Find where the given text appears and provide that cell's center as [x, y] coordinate. 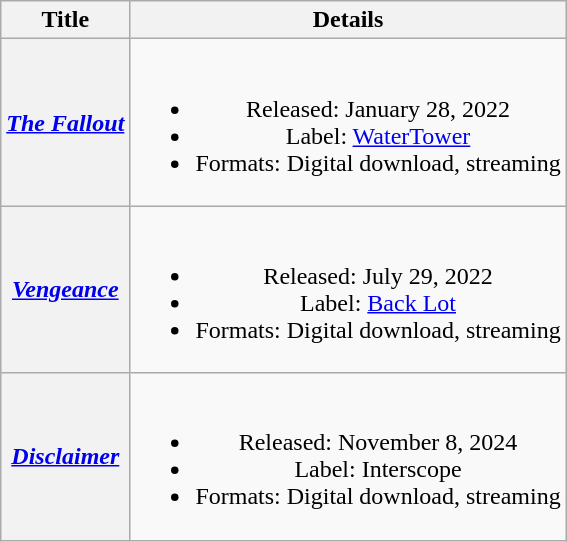
Released: January 28, 2022Label: WaterTowerFormats: Digital download, streaming [348, 122]
Released: July 29, 2022Label: Back LotFormats: Digital download, streaming [348, 290]
Title [66, 20]
Details [348, 20]
Vengeance [66, 290]
Released: November 8, 2024Label: InterscopeFormats: Digital download, streaming [348, 456]
The Fallout [66, 122]
Disclaimer [66, 456]
